Determine the [x, y] coordinate at the center of the cell enclosing the given text.  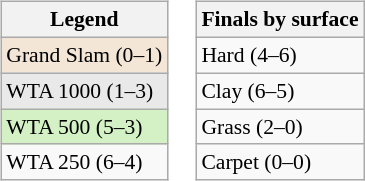
WTA 500 (5–3) [84, 127]
Hard (4–6) [280, 55]
Grass (2–0) [280, 127]
WTA 250 (6–4) [84, 162]
Grand Slam (0–1) [84, 55]
Carpet (0–0) [280, 162]
WTA 1000 (1–3) [84, 91]
Clay (6–5) [280, 91]
Legend [84, 20]
Finals by surface [280, 20]
